Capture the cell that displays the provided text and extract its (x, y) central coordinate. 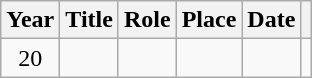
Title (90, 20)
Role (147, 20)
Place (209, 20)
20 (30, 58)
Year (30, 20)
Date (272, 20)
